Search for the cell housing the specified text and yield its (x, y) center coordinate. 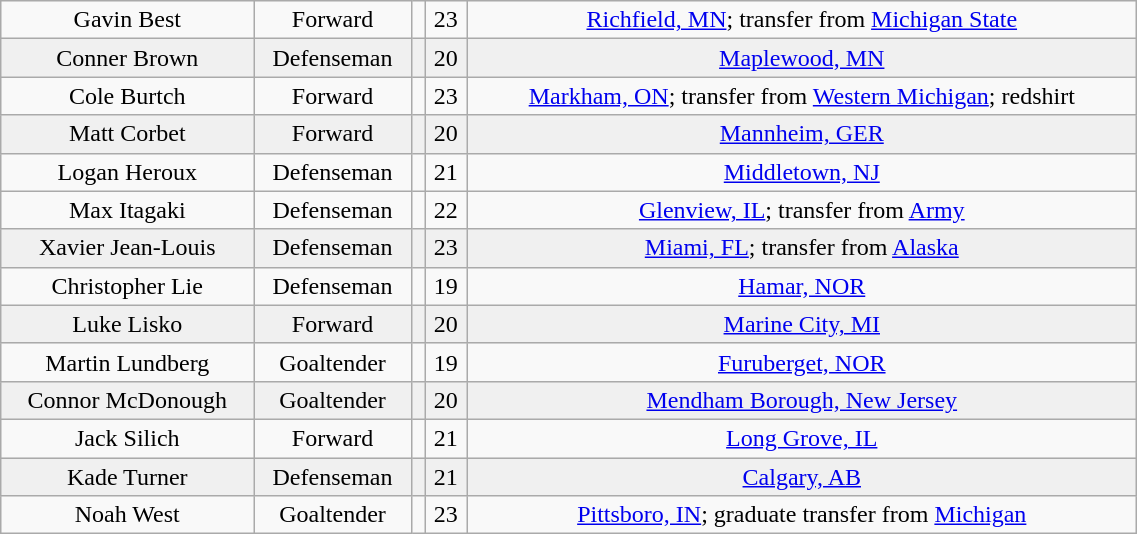
Logan Heroux (128, 172)
Hamar, NOR (802, 286)
22 (446, 210)
Matt Corbet (128, 134)
Furuberget, NOR (802, 362)
Xavier Jean-Louis (128, 248)
Maplewood, MN (802, 58)
Luke Lisko (128, 324)
Mannheim, GER (802, 134)
Connor McDonough (128, 400)
Cole Burtch (128, 96)
Richfield, MN; transfer from Michigan State (802, 20)
Jack Silich (128, 438)
Long Grove, IL (802, 438)
Noah West (128, 515)
Gavin Best (128, 20)
Kade Turner (128, 477)
Pittsboro, IN; graduate transfer from Michigan (802, 515)
Miami, FL; transfer from Alaska (802, 248)
Christopher Lie (128, 286)
Conner Brown (128, 58)
Marine City, MI (802, 324)
Max Itagaki (128, 210)
Glenview, IL; transfer from Army (802, 210)
Middletown, NJ (802, 172)
Calgary, AB (802, 477)
Martin Lundberg (128, 362)
Mendham Borough, New Jersey (802, 400)
Markham, ON; transfer from Western Michigan; redshirt (802, 96)
